Find where the given text appears and provide that cell's center as [x, y] coordinate. 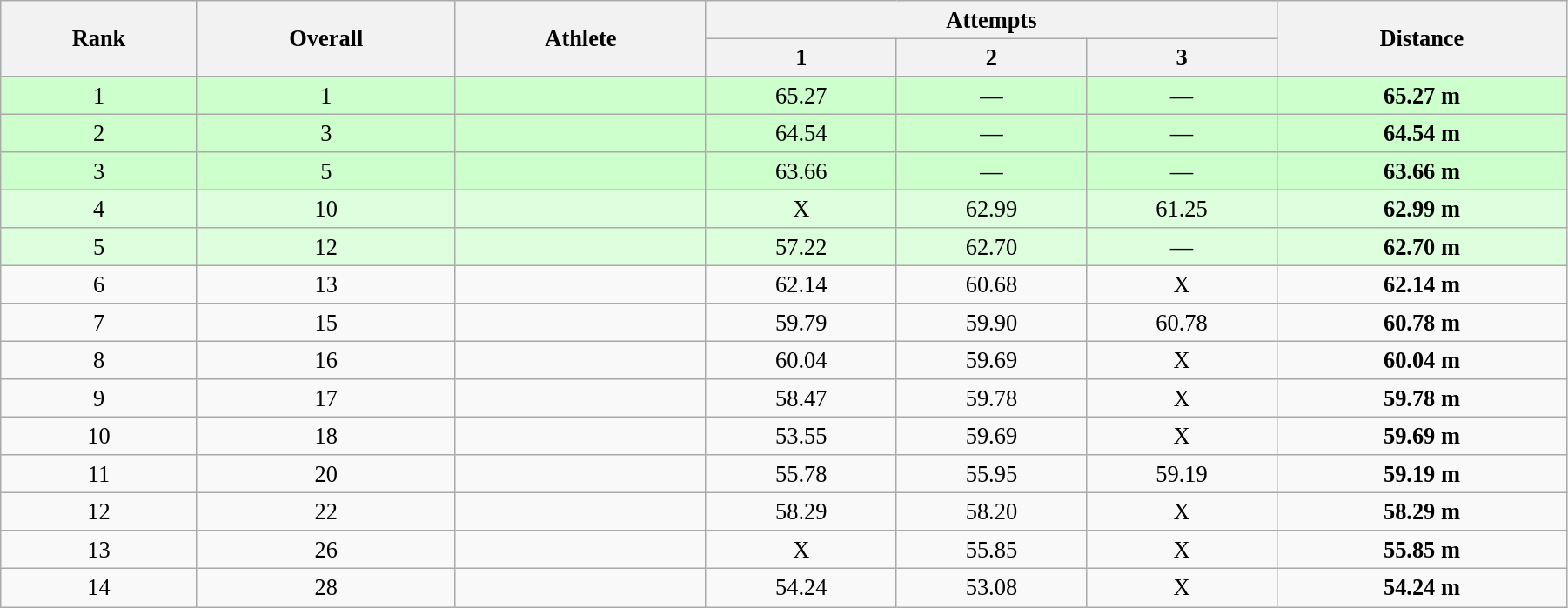
63.66 [801, 171]
58.20 [992, 511]
59.78 m [1422, 398]
16 [325, 360]
18 [325, 436]
7 [99, 323]
62.14 [801, 284]
59.78 [992, 398]
53.08 [992, 588]
55.78 [801, 474]
Overall [325, 38]
55.85 m [1422, 550]
59.19 m [1422, 474]
Attempts [991, 19]
64.54 m [1422, 133]
55.95 [992, 474]
60.78 [1182, 323]
60.04 m [1422, 360]
17 [325, 398]
4 [99, 209]
54.24 [801, 588]
65.27 [801, 95]
60.04 [801, 360]
11 [99, 474]
60.68 [992, 284]
15 [325, 323]
6 [99, 284]
58.47 [801, 398]
61.25 [1182, 209]
28 [325, 588]
57.22 [801, 247]
62.99 [992, 209]
53.55 [801, 436]
64.54 [801, 133]
Rank [99, 38]
Distance [1422, 38]
54.24 m [1422, 588]
22 [325, 511]
9 [99, 398]
59.69 m [1422, 436]
60.78 m [1422, 323]
59.90 [992, 323]
26 [325, 550]
63.66 m [1422, 171]
62.70 m [1422, 247]
59.79 [801, 323]
14 [99, 588]
62.70 [992, 247]
Athlete [580, 38]
62.99 m [1422, 209]
58.29 m [1422, 511]
65.27 m [1422, 95]
20 [325, 474]
58.29 [801, 511]
8 [99, 360]
59.19 [1182, 474]
62.14 m [1422, 284]
55.85 [992, 550]
